Extract the (X, Y) coordinate from the center of the cell holding the provided text.  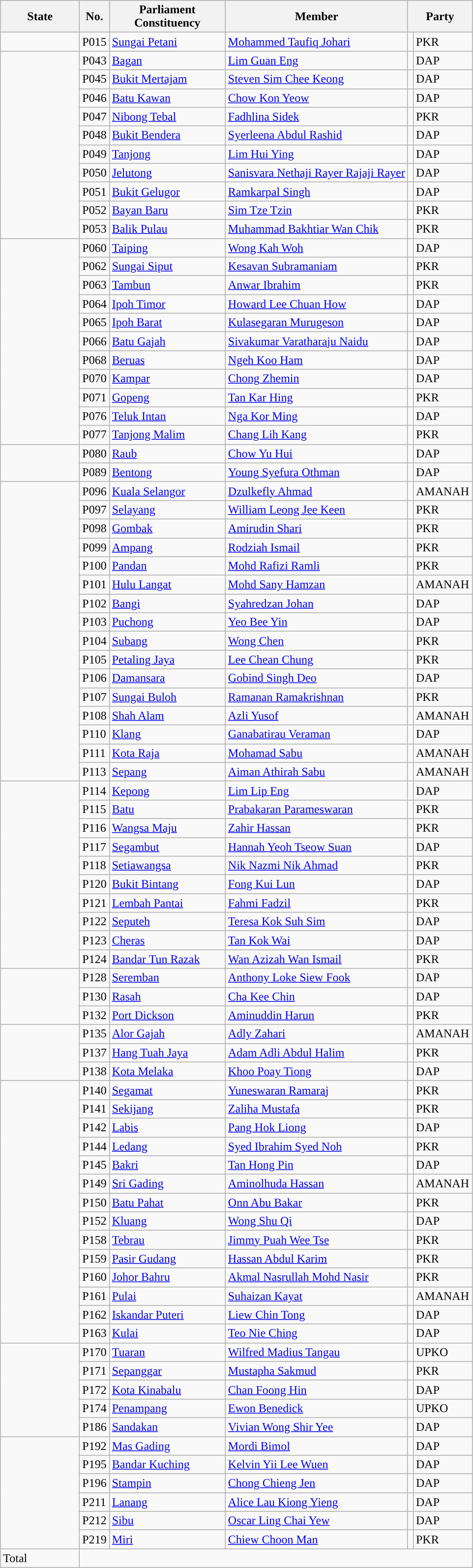
P099 (94, 547)
P110 (94, 734)
P195 (94, 1465)
Azli Yusof (317, 716)
P128 (94, 978)
Mohd Sany Hamzan (317, 585)
P137 (94, 1053)
P123 (94, 940)
Puchong (167, 622)
Raub (167, 453)
P062 (94, 267)
Prabakaran Parameswaran (317, 809)
Pasir Gudang (167, 1259)
Damansara (167, 678)
Mohammed Taufiq Johari (317, 42)
P043 (94, 60)
P076 (94, 416)
Pandan (167, 566)
P063 (94, 285)
Liew Chin Tong (317, 1315)
P047 (94, 117)
Wilfred Madius Tangau (317, 1352)
Alor Gajah (167, 1034)
Johor Bahru (167, 1277)
Segambut (167, 846)
Ganabatirau Veraman (317, 734)
Total (40, 1558)
Segamat (167, 1090)
Port Dickson (167, 1015)
Sandakan (167, 1427)
Mustapha Sakmud (317, 1371)
Hang Tuah Jaya (167, 1053)
Kuala Selangor (167, 491)
Lim Hui Ying (317, 154)
Bagan (167, 60)
Suhaizan Kayat (317, 1296)
P105 (94, 660)
Bentong (167, 472)
Batu Gajah (167, 341)
P053 (94, 229)
Ramkarpal Singh (317, 191)
Zahir Hassan (317, 828)
Fadhlina Sidek (317, 117)
Kelvin Yii Lee Wuen (317, 1465)
Syerleena Abdul Rashid (317, 135)
Cha Kee Chin (317, 996)
P066 (94, 341)
Kesavan Subramaniam (317, 267)
Rodziah Ismail (317, 547)
P077 (94, 435)
P161 (94, 1296)
P158 (94, 1240)
Sungai Siput (167, 267)
Party (440, 17)
P050 (94, 173)
Lim Guan Eng (317, 60)
Bukit Bendera (167, 135)
P089 (94, 472)
Gopeng (167, 397)
P049 (94, 154)
Sibu (167, 1521)
Tambun (167, 285)
Vivian Wong Shir Yee (317, 1427)
Onn Abu Bakar (317, 1203)
Sivakumar Varatharaju Naidu (317, 341)
Pulai (167, 1296)
P106 (94, 678)
P122 (94, 922)
P080 (94, 453)
Kota Kinabalu (167, 1389)
P192 (94, 1446)
Aiman Athirah Sabu (317, 772)
P060 (94, 247)
P196 (94, 1483)
P046 (94, 98)
Tan Hong Pin (317, 1165)
Mohd Rafizi Ramli (317, 566)
Selayang (167, 510)
Fahmi Fadzil (317, 903)
P117 (94, 846)
Teluk Intan (167, 416)
P118 (94, 866)
Howard Lee Chuan How (317, 304)
P100 (94, 566)
P138 (94, 1071)
P102 (94, 603)
P115 (94, 809)
Bandar Kuching (167, 1465)
P097 (94, 510)
P103 (94, 622)
Petaling Jaya (167, 660)
Seputeh (167, 922)
Steven Sim Chee Keong (317, 79)
Taiping (167, 247)
Nik Nazmi Nik Ahmad (317, 866)
Tan Kar Hing (317, 397)
Tuaran (167, 1352)
Tan Kok Wai (317, 940)
Akmal Nasrullah Mohd Nasir (317, 1277)
Chong Zhemin (317, 379)
Jelutong (167, 173)
P116 (94, 828)
Iskandar Puteri (167, 1315)
Wong Chen (317, 641)
Member (317, 17)
Fong Kui Lun (317, 884)
Anwar Ibrahim (317, 285)
Sepang (167, 772)
Lembah Pantai (167, 903)
Syahredzan Johan (317, 603)
Kepong (167, 790)
Stampin (167, 1483)
P163 (94, 1333)
P111 (94, 753)
Ngeh Koo Ham (317, 360)
P120 (94, 884)
Chan Foong Hin (317, 1389)
P211 (94, 1502)
P045 (94, 79)
Ewon Benedick (317, 1408)
Hannah Yeoh Tseow Suan (317, 846)
P124 (94, 959)
William Leong Jee Keen (317, 510)
Chow Yu Hui (317, 453)
P170 (94, 1352)
Nga Kor Ming (317, 416)
Chiew Choon Man (317, 1539)
Shah Alam (167, 716)
Batu (167, 809)
Muhammad Bakhtiar Wan Chik (317, 229)
Kulai (167, 1333)
Adam Adli Abdul Halim (317, 1053)
Bukit Mertajam (167, 79)
Syed Ibrahim Syed Noh (317, 1146)
Anthony Loke Siew Fook (317, 978)
P051 (94, 191)
P070 (94, 379)
Mordi Bimol (317, 1446)
Pang Hok Liong (317, 1127)
Zaliha Mustafa (317, 1109)
Wong Shu Qi (317, 1221)
Miri (167, 1539)
P212 (94, 1521)
Bandar Tun Razak (167, 959)
P171 (94, 1371)
P048 (94, 135)
Lim Lip Eng (317, 790)
Hassan Abdul Karim (317, 1259)
Alice Lau Kiong Yieng (317, 1502)
Kluang (167, 1221)
P142 (94, 1127)
Kulasegaran Murugeson (317, 323)
Sri Gading (167, 1184)
P113 (94, 772)
Rasah (167, 996)
Batu Kawan (167, 98)
P150 (94, 1203)
P135 (94, 1034)
Wong Kah Woh (317, 247)
Sim Tze Tzin (317, 210)
P101 (94, 585)
P064 (94, 304)
Seremban (167, 978)
Wan Azizah Wan Ismail (317, 959)
P104 (94, 641)
Dzulkefly Ahmad (317, 491)
P068 (94, 360)
P096 (94, 491)
Labis (167, 1127)
Ipoh Timor (167, 304)
Oscar Ling Chai Yew (317, 1521)
P065 (94, 323)
Cheras (167, 940)
P071 (94, 397)
Kampar (167, 379)
Bangi (167, 603)
Adly Zahari (317, 1034)
P141 (94, 1109)
P130 (94, 996)
Mohamad Sabu (317, 753)
Penampang (167, 1408)
Tanjong (167, 154)
Khoo Poay Tiong (317, 1071)
Yuneswaran Ramaraj (317, 1090)
P132 (94, 1015)
Amirudin Shari (317, 528)
P098 (94, 528)
Wangsa Maju (167, 828)
Tanjong Malim (167, 435)
P162 (94, 1315)
Lanang (167, 1502)
Chow Kon Yeow (317, 98)
Sanisvara Nethaji Rayer Rajaji Rayer (317, 173)
Teo Nie Ching (317, 1333)
P172 (94, 1389)
Gobind Singh Deo (317, 678)
Jimmy Puah Wee Tse (317, 1240)
P149 (94, 1184)
Ramanan Ramakrishnan (317, 697)
P052 (94, 210)
Teresa Kok Suh Sim (317, 922)
Lee Chean Chung (317, 660)
P159 (94, 1259)
Chong Chieng Jen (317, 1483)
Ledang (167, 1146)
Nibong Tebal (167, 117)
Parliament Constituency (167, 17)
P160 (94, 1277)
P219 (94, 1539)
Bayan Baru (167, 210)
P140 (94, 1090)
P152 (94, 1221)
Tebrau (167, 1240)
P145 (94, 1165)
No. (94, 17)
State (40, 17)
Batu Pahat (167, 1203)
Balik Pulau (167, 229)
Sungai Petani (167, 42)
P144 (94, 1146)
Aminolhuda Hassan (317, 1184)
Ipoh Barat (167, 323)
Mas Gading (167, 1446)
Young Syefura Othman (317, 472)
P108 (94, 716)
Hulu Langat (167, 585)
P186 (94, 1427)
P121 (94, 903)
Sungai Buloh (167, 697)
Setiawangsa (167, 866)
Chang Lih Kang (317, 435)
Kota Raja (167, 753)
Bakri (167, 1165)
Gombak (167, 528)
Sekijang (167, 1109)
P174 (94, 1408)
P114 (94, 790)
Yeo Bee Yin (317, 622)
Bukit Bintang (167, 884)
Ampang (167, 547)
Subang (167, 641)
Aminuddin Harun (317, 1015)
Klang (167, 734)
Kota Melaka (167, 1071)
Bukit Gelugor (167, 191)
P015 (94, 42)
P107 (94, 697)
Beruas (167, 360)
Sepanggar (167, 1371)
